Capture the cell that displays the provided text and extract its (X, Y) central coordinate. 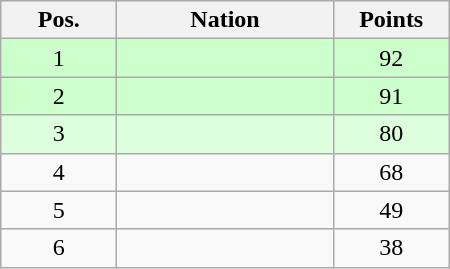
4 (59, 172)
3 (59, 134)
1 (59, 58)
5 (59, 210)
80 (391, 134)
38 (391, 248)
2 (59, 96)
6 (59, 248)
92 (391, 58)
49 (391, 210)
Pos. (59, 20)
Points (391, 20)
Nation (225, 20)
91 (391, 96)
68 (391, 172)
